Return [x, y] of the center of cell containing provided text 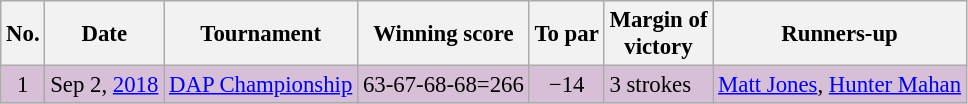
63-67-68-68=266 [444, 85]
To par [566, 34]
Runners-up [840, 34]
Winning score [444, 34]
Margin ofvictory [658, 34]
1 [23, 85]
Sep 2, 2018 [104, 85]
Tournament [261, 34]
−14 [566, 85]
No. [23, 34]
Date [104, 34]
DAP Championship [261, 85]
3 strokes [658, 85]
Matt Jones, Hunter Mahan [840, 85]
